Detect which cell encompasses the target text, then output its (X, Y) center coordinate. 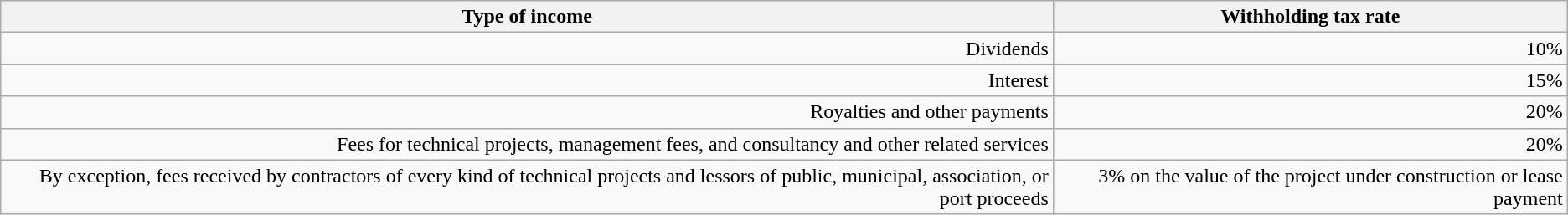
10% (1310, 49)
By exception, fees received by contractors of every kind of technical projects and lessors of public, municipal, association, or port proceeds (528, 187)
Royalties and other payments (528, 112)
Interest (528, 80)
3% on the value of the project under construction or lease payment (1310, 187)
Withholding tax rate (1310, 17)
Type of income (528, 17)
15% (1310, 80)
Fees for technical projects, management fees, and consultancy and other related services (528, 144)
Dividends (528, 49)
